For the text-containing cell, return its midpoint in [X, Y] coordinate format. 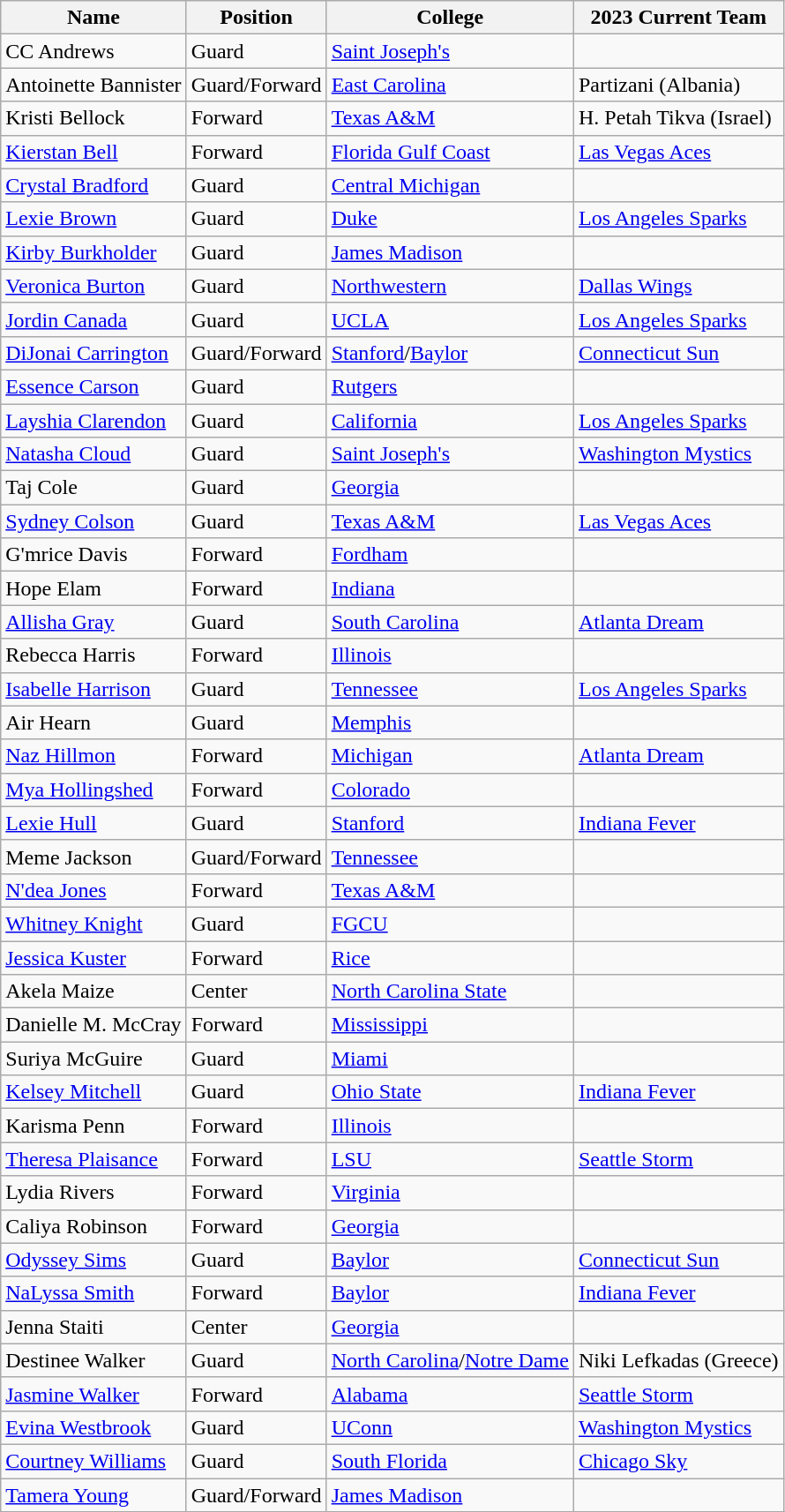
Miami [450, 1059]
College [450, 18]
Air Hearn [93, 722]
Niki Lefkadas (Greece) [678, 1360]
Stanford [450, 823]
Fordham [450, 555]
East Carolina [450, 85]
Evina Westbrook [93, 1427]
Michigan [450, 756]
Colorado [450, 790]
Virginia [450, 1193]
H. Petah Tikva (Israel) [678, 118]
Rice [450, 957]
Name [93, 18]
Florida Gulf Coast [450, 152]
Dallas Wings [678, 286]
Meme Jackson [93, 857]
Alabama [450, 1394]
Destinee Walker [93, 1360]
Natasha Cloud [93, 454]
Caliya Robinson [93, 1226]
Mississippi [450, 1025]
Naz Hillmon [93, 756]
Veronica Burton [93, 286]
South Carolina [450, 622]
Karisma Penn [93, 1126]
Indiana [450, 588]
Akela Maize [93, 992]
UConn [450, 1427]
Rebecca Harris [93, 655]
Ohio State [450, 1092]
UCLA [450, 319]
Isabelle Harrison [93, 689]
North Carolina/Notre Dame [450, 1360]
Lexie Hull [93, 823]
Lexie Brown [93, 219]
Allisha Gray [93, 622]
Partizani (Albania) [678, 85]
Rutgers [450, 386]
G'mrice Davis [93, 555]
Odyssey Sims [93, 1260]
Northwestern [450, 286]
Layshia Clarendon [93, 421]
FGCU [450, 924]
Kelsey Mitchell [93, 1092]
Theresa Plaisance [93, 1159]
2023 Current Team [678, 18]
Jasmine Walker [93, 1394]
Suriya McGuire [93, 1059]
California [450, 421]
Courtney Williams [93, 1461]
Whitney Knight [93, 924]
N'dea Jones [93, 890]
Hope Elam [93, 588]
Jessica Kuster [93, 957]
South Florida [450, 1461]
Antoinette Bannister [93, 85]
North Carolina State [450, 992]
Jenna Staiti [93, 1327]
Tamera Young [93, 1495]
Essence Carson [93, 386]
DiJonai Carrington [93, 353]
Sydney Colson [93, 521]
Central Michigan [450, 185]
Kierstan Bell [93, 152]
Lydia Rivers [93, 1193]
Danielle M. McCray [93, 1025]
Mya Hollingshed [93, 790]
Kristi Bellock [93, 118]
Chicago Sky [678, 1461]
Position [256, 18]
Taj Cole [93, 488]
Memphis [450, 722]
Duke [450, 219]
Kirby Burkholder [93, 252]
Jordin Canada [93, 319]
NaLyssa Smith [93, 1293]
LSU [450, 1159]
Stanford/Baylor [450, 353]
CC Andrews [93, 51]
Crystal Bradford [93, 185]
